For the text-containing cell, return its midpoint in (x, y) coordinate format. 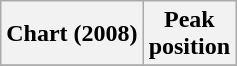
Peakposition (189, 34)
Chart (2008) (72, 34)
